Search for the cell housing the specified text and yield its [x, y] center coordinate. 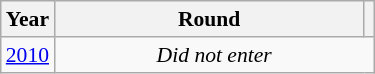
Round [209, 19]
2010 [28, 55]
Year [28, 19]
Did not enter [214, 55]
